Search for the cell housing the specified text and yield its [x, y] center coordinate. 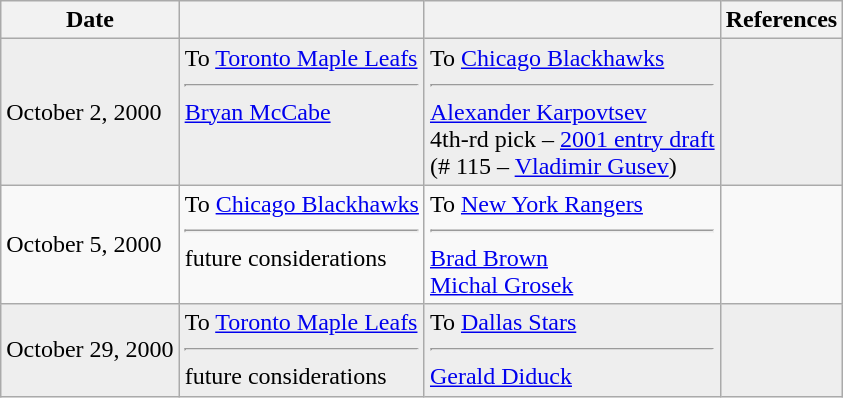
To Toronto Maple Leafsfuture considerations [302, 350]
References [782, 20]
To Toronto Maple LeafsBryan McCabe [302, 112]
To Chicago Blackhawksfuture considerations [302, 244]
Date [90, 20]
October 2, 2000 [90, 112]
To New York RangersBrad BrownMichal Grosek [572, 244]
To Dallas StarsGerald Diduck [572, 350]
To Chicago BlackhawksAlexander Karpovtsev4th-rd pick – 2001 entry draft(# 115 – Vladimir Gusev) [572, 112]
October 5, 2000 [90, 244]
October 29, 2000 [90, 350]
